Detect which cell encompasses the target text, then output its (X, Y) center coordinate. 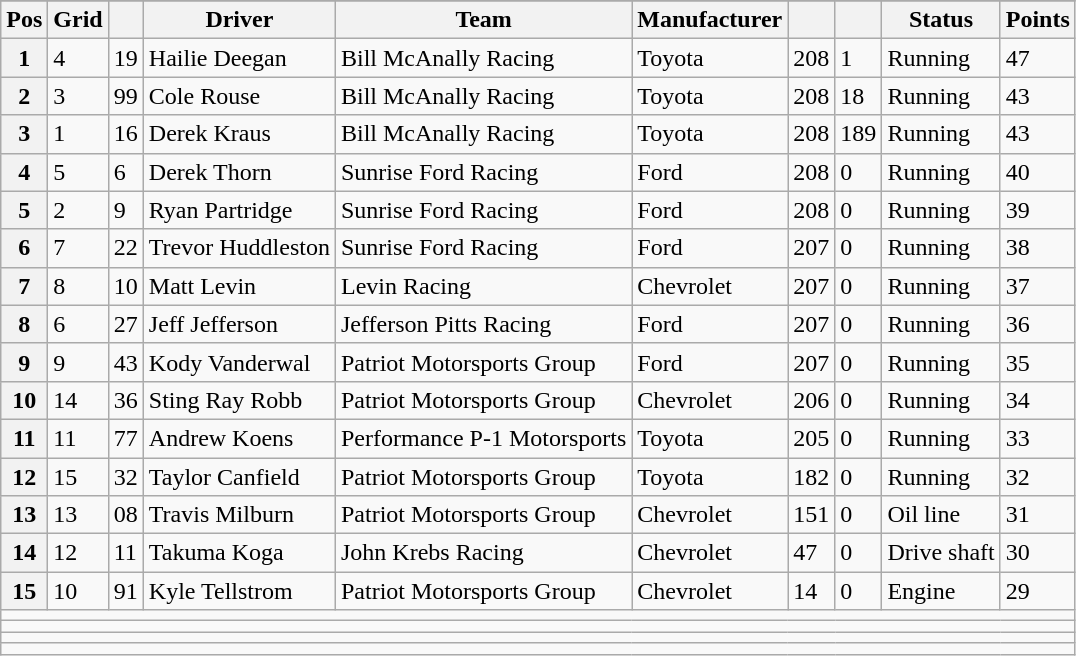
Grid (78, 20)
29 (1038, 591)
Taylor Canfield (239, 477)
Team (483, 20)
Cole Rouse (239, 96)
Hailie Deegan (239, 58)
189 (858, 134)
Takuma Koga (239, 553)
77 (126, 438)
38 (1038, 248)
27 (126, 324)
182 (812, 477)
34 (1038, 400)
Jefferson Pitts Racing (483, 324)
18 (858, 96)
Travis Milburn (239, 515)
151 (812, 515)
Derek Thorn (239, 172)
35 (1038, 362)
99 (126, 96)
Kyle Tellstrom (239, 591)
91 (126, 591)
30 (1038, 553)
40 (1038, 172)
206 (812, 400)
Drive shaft (941, 553)
Ryan Partridge (239, 210)
16 (126, 134)
205 (812, 438)
Andrew Koens (239, 438)
Sting Ray Robb (239, 400)
Kody Vanderwal (239, 362)
39 (1038, 210)
19 (126, 58)
Levin Racing (483, 286)
Oil line (941, 515)
Points (1038, 20)
Jeff Jefferson (239, 324)
33 (1038, 438)
37 (1038, 286)
Performance P-1 Motorsports (483, 438)
31 (1038, 515)
Manufacturer (710, 20)
Trevor Huddleston (239, 248)
Pos (24, 20)
22 (126, 248)
Engine (941, 591)
John Krebs Racing (483, 553)
Status (941, 20)
Matt Levin (239, 286)
Driver (239, 20)
Derek Kraus (239, 134)
08 (126, 515)
